Locate the cell with the specified text and output its [X, Y] center coordinate. 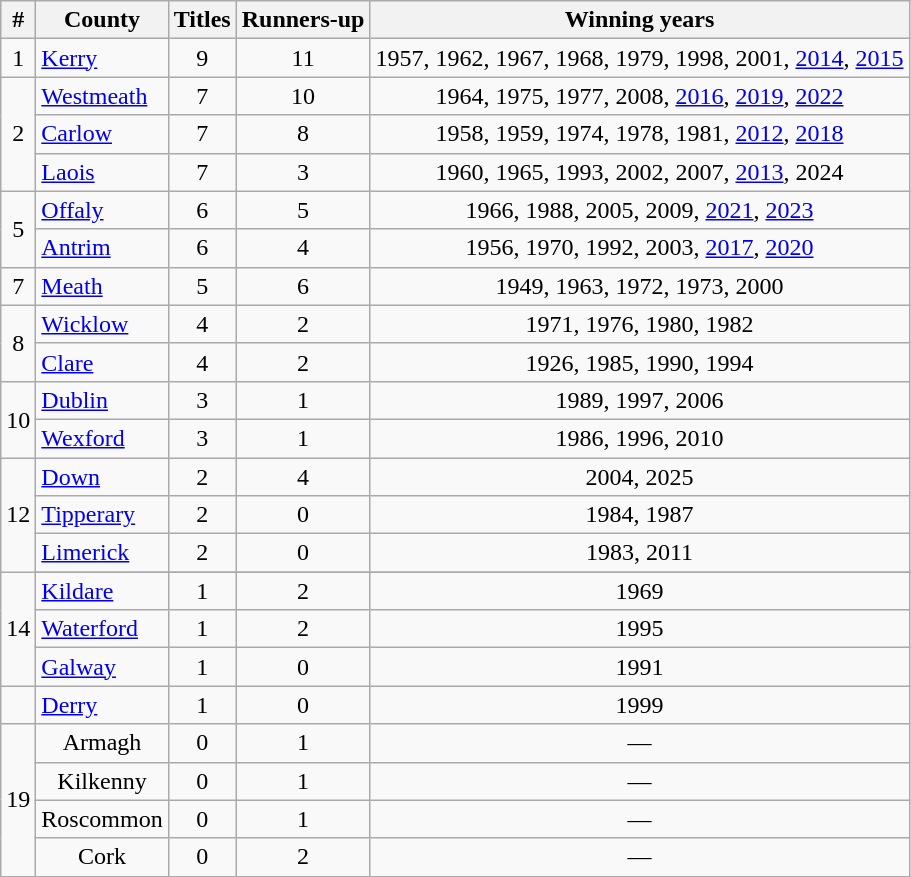
Runners-up [303, 20]
Clare [102, 362]
Titles [202, 20]
Roscommon [102, 819]
Laois [102, 172]
1999 [640, 705]
1956, 1970, 1992, 2003, 2017, 2020 [640, 248]
1964, 1975, 1977, 2008, 2016, 2019, 2022 [640, 96]
Wicklow [102, 324]
19 [18, 800]
County [102, 20]
2004, 2025 [640, 477]
Kerry [102, 58]
1989, 1997, 2006 [640, 400]
Offaly [102, 210]
Galway [102, 667]
1971, 1976, 1980, 1982 [640, 324]
1957, 1962, 1967, 1968, 1979, 1998, 2001, 2014, 2015 [640, 58]
Armagh [102, 743]
1926, 1985, 1990, 1994 [640, 362]
Carlow [102, 134]
Cork [102, 857]
Kildare [102, 591]
Derry [102, 705]
1969 [640, 591]
11 [303, 58]
Antrim [102, 248]
14 [18, 629]
Winning years [640, 20]
# [18, 20]
1986, 1996, 2010 [640, 438]
Down [102, 477]
Limerick [102, 553]
1995 [640, 629]
1966, 1988, 2005, 2009, 2021, 2023 [640, 210]
Dublin [102, 400]
1983, 2011 [640, 553]
Meath [102, 286]
1949, 1963, 1972, 1973, 2000 [640, 286]
12 [18, 515]
Wexford [102, 438]
1960, 1965, 1993, 2002, 2007, 2013, 2024 [640, 172]
Tipperary [102, 515]
1984, 1987 [640, 515]
9 [202, 58]
Kilkenny [102, 781]
Westmeath [102, 96]
1991 [640, 667]
1958, 1959, 1974, 1978, 1981, 2012, 2018 [640, 134]
Waterford [102, 629]
